Identify which cell holds the provided text, then report its (x, y) central coordinate. 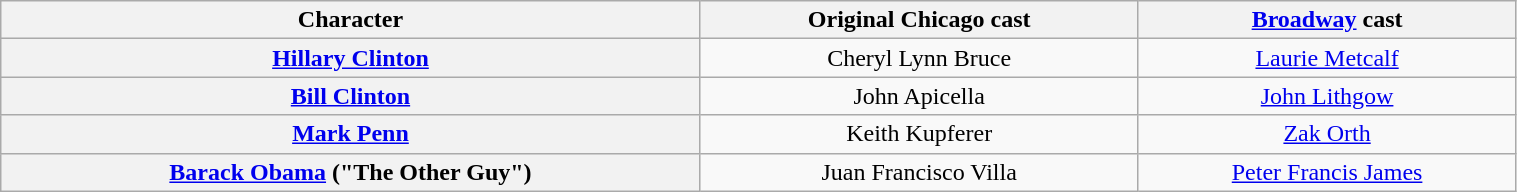
Laurie Metcalf (1327, 58)
Broadway cast (1327, 20)
Barack Obama ("The Other Guy") (350, 172)
Cheryl Lynn Bruce (919, 58)
Bill Clinton (350, 96)
Keith Kupferer (919, 134)
Hillary Clinton (350, 58)
Character (350, 20)
Mark Penn (350, 134)
Juan Francisco Villa (919, 172)
Original Chicago cast (919, 20)
John Lithgow (1327, 96)
John Apicella (919, 96)
Zak Orth (1327, 134)
Peter Francis James (1327, 172)
